Pinpoint the cell where the given text exists, returning its [X, Y] midpoint coordinate. 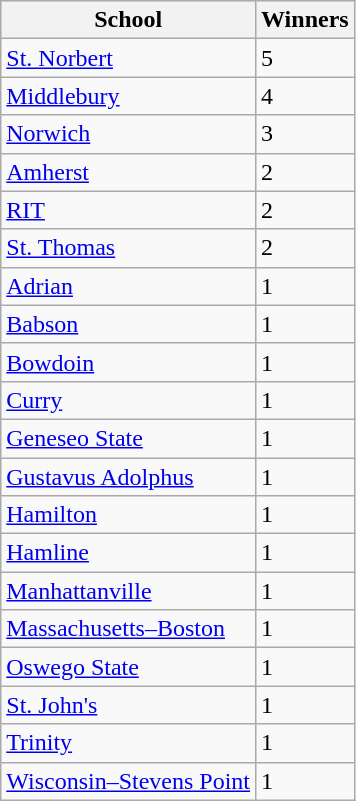
Middlebury [128, 96]
St. Norbert [128, 58]
Trinity [128, 743]
Gustavus Adolphus [128, 477]
Wisconsin–Stevens Point [128, 781]
Norwich [128, 134]
St. John's [128, 705]
5 [306, 58]
3 [306, 134]
Hamline [128, 553]
RIT [128, 210]
Massachusetts–Boston [128, 629]
Winners [306, 20]
St. Thomas [128, 248]
Adrian [128, 286]
School [128, 20]
Hamilton [128, 515]
Geneseo State [128, 438]
Oswego State [128, 667]
Amherst [128, 172]
Manhattanville [128, 591]
Bowdoin [128, 362]
Curry [128, 400]
4 [306, 96]
Babson [128, 324]
